Identify which cell holds the provided text, then report its [X, Y] central coordinate. 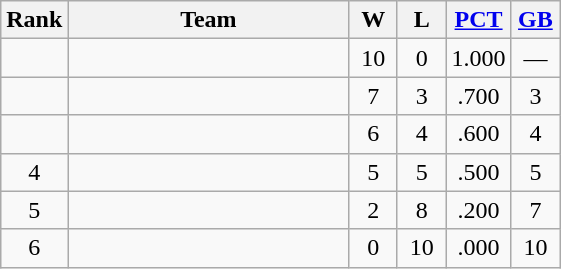
GB [536, 20]
8 [422, 210]
W [374, 20]
PCT [478, 20]
.200 [478, 210]
.000 [478, 248]
.500 [478, 172]
Team [208, 20]
2 [374, 210]
Rank [34, 20]
.600 [478, 134]
— [536, 58]
1.000 [478, 58]
L [422, 20]
.700 [478, 96]
